Scan for the cell matching the given text and deliver its (x, y) coordinate at center. 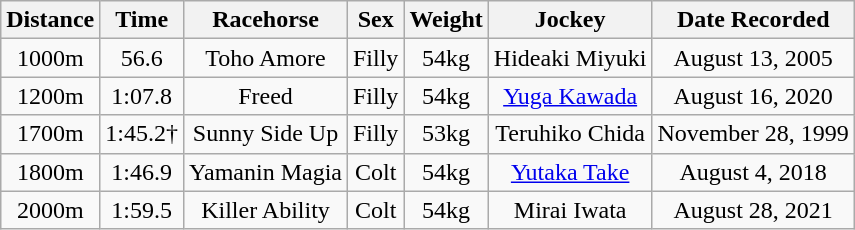
1:46.9 (142, 172)
1000m (50, 58)
Time (142, 20)
Hideaki Miyuki (570, 58)
53kg (446, 134)
Date Recorded (753, 20)
Sunny Side Up (266, 134)
Racehorse (266, 20)
Distance (50, 20)
Jockey (570, 20)
56.6 (142, 58)
Teruhiko Chida (570, 134)
Toho Amore (266, 58)
August 16, 2020 (753, 96)
2000m (50, 210)
Killer Ability (266, 210)
August 13, 2005 (753, 58)
1:45.2† (142, 134)
1200m (50, 96)
November 28, 1999 (753, 134)
Yuga Kawada (570, 96)
1:59.5 (142, 210)
Mirai Iwata (570, 210)
Freed (266, 96)
Yamanin Magia (266, 172)
1800m (50, 172)
August 28, 2021 (753, 210)
Yutaka Take (570, 172)
Weight (446, 20)
Sex (375, 20)
1:07.8 (142, 96)
August 4, 2018 (753, 172)
1700m (50, 134)
